Locate the cell with the specified text and output its (X, Y) center coordinate. 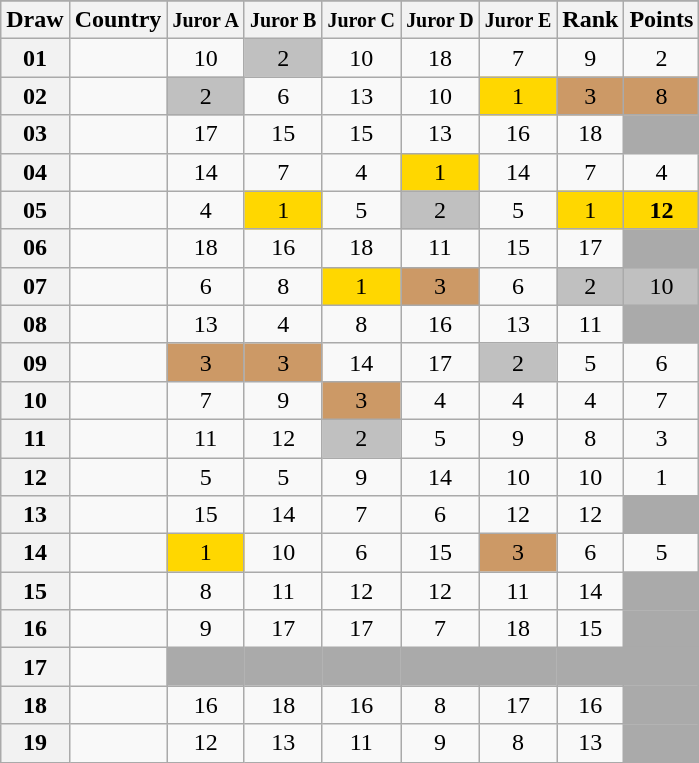
Juror A (206, 20)
Juror C (362, 20)
Points (662, 20)
Juror E (518, 20)
04 (35, 172)
07 (35, 286)
Juror D (440, 20)
03 (35, 134)
19 (35, 743)
08 (35, 324)
01 (35, 58)
Juror B (283, 20)
Country (118, 20)
06 (35, 248)
Rank (590, 20)
05 (35, 210)
09 (35, 362)
02 (35, 96)
Draw (35, 20)
